Extract the [X, Y] coordinate from the center of the cell holding the provided text.  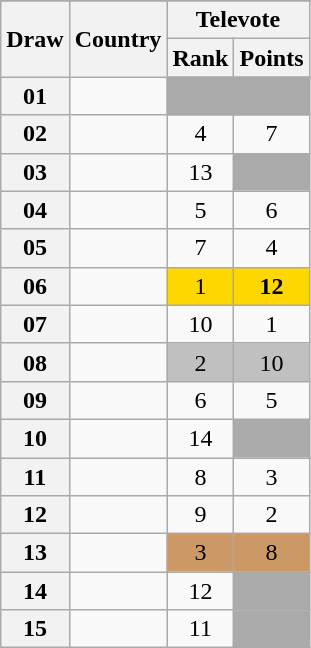
04 [35, 210]
02 [35, 134]
03 [35, 172]
Televote [238, 20]
08 [35, 362]
Points [272, 58]
Draw [35, 39]
06 [35, 286]
01 [35, 96]
05 [35, 248]
09 [35, 400]
Rank [200, 58]
15 [35, 629]
Country [118, 39]
9 [200, 515]
07 [35, 324]
